From the cell containing the given text, extract its center point as (x, y) coordinate. 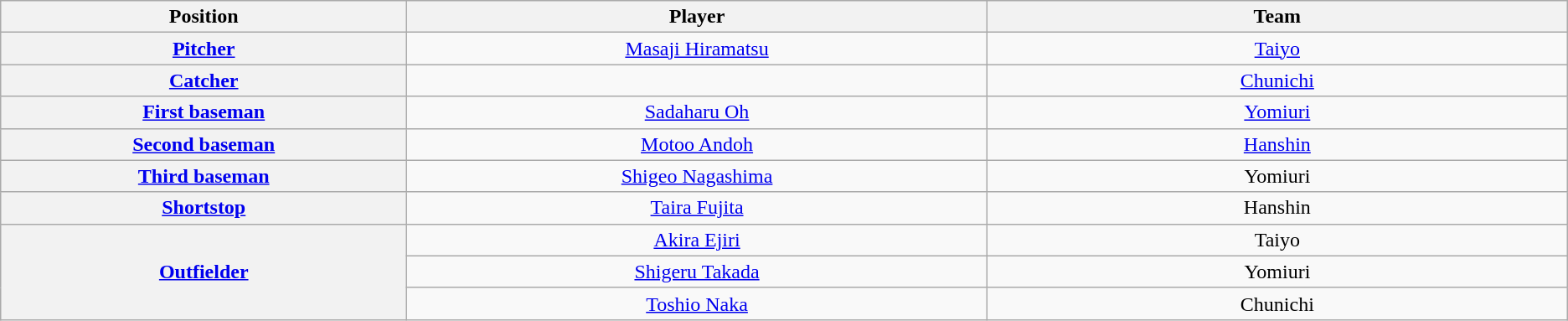
Third baseman (204, 176)
Catcher (204, 80)
Motoo Andoh (697, 144)
Akira Ejiri (697, 240)
Team (1277, 17)
Player (697, 17)
Shigeo Nagashima (697, 176)
First baseman (204, 112)
Outfielder (204, 272)
Position (204, 17)
Toshio Naka (697, 303)
Shortstop (204, 208)
Sadaharu Oh (697, 112)
Taira Fujita (697, 208)
Second baseman (204, 144)
Masaji Hiramatsu (697, 49)
Pitcher (204, 49)
Shigeru Takada (697, 272)
